Scan for the cell matching the given text and deliver its [X, Y] coordinate at center. 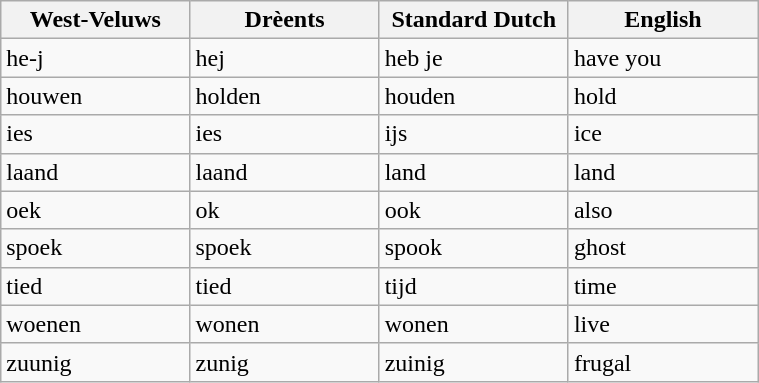
also [662, 210]
Drèents [284, 20]
houden [474, 96]
time [662, 286]
zuinig [474, 362]
ook [474, 210]
ijs [474, 134]
ice [662, 134]
spook [474, 248]
ghost [662, 248]
West-Veluws [96, 20]
hej [284, 58]
zuunig [96, 362]
live [662, 324]
zunig [284, 362]
Standard Dutch [474, 20]
frugal [662, 362]
houwen [96, 96]
oek [96, 210]
heb je [474, 58]
ok [284, 210]
hold [662, 96]
holden [284, 96]
he-j [96, 58]
tijd [474, 286]
have you [662, 58]
English [662, 20]
woenen [96, 324]
